Search for the cell housing the specified text and yield its [x, y] center coordinate. 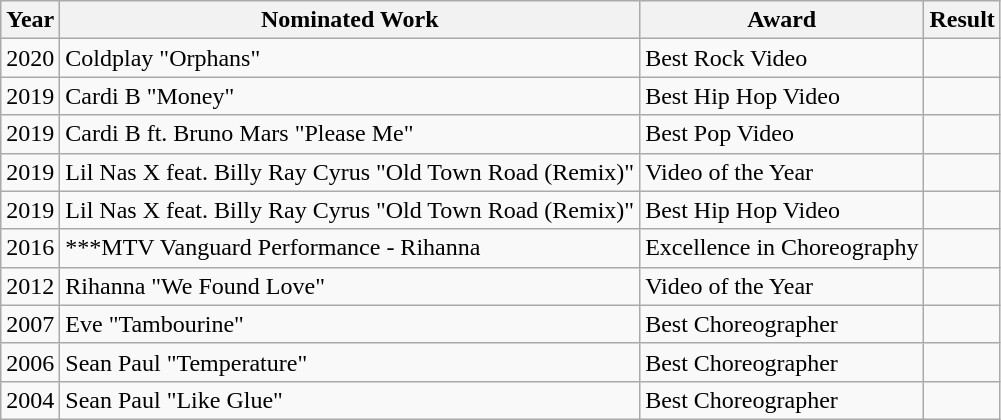
Sean Paul "Like Glue" [350, 400]
Result [962, 20]
2020 [30, 58]
Best Pop Video [782, 134]
***MTV Vanguard Performance - Rihanna [350, 248]
Coldplay "Orphans" [350, 58]
Award [782, 20]
Excellence in Choreography [782, 248]
Sean Paul "Temperature" [350, 362]
Best Rock Video [782, 58]
Year [30, 20]
2007 [30, 324]
Rihanna "We Found Love" [350, 286]
Nominated Work [350, 20]
2004 [30, 400]
2016 [30, 248]
Cardi B ft. Bruno Mars "Please Me" [350, 134]
2006 [30, 362]
Eve "Tambourine" [350, 324]
Cardi B "Money" [350, 96]
2012 [30, 286]
